Scan for the cell matching the given text and deliver its [X, Y] coordinate at center. 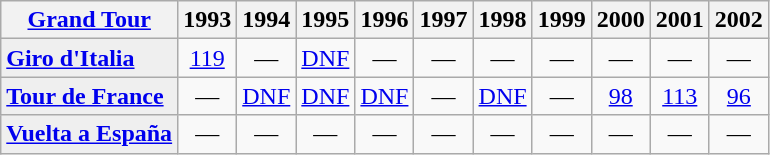
1993 [208, 20]
Grand Tour [90, 20]
Vuelta a España [90, 134]
1997 [444, 20]
98 [620, 96]
96 [738, 96]
2000 [620, 20]
1996 [384, 20]
1998 [502, 20]
1994 [266, 20]
113 [680, 96]
2001 [680, 20]
119 [208, 58]
1999 [562, 20]
Tour de France [90, 96]
Giro d'Italia [90, 58]
2002 [738, 20]
1995 [326, 20]
